For the text-containing cell, return its midpoint in [X, Y] coordinate format. 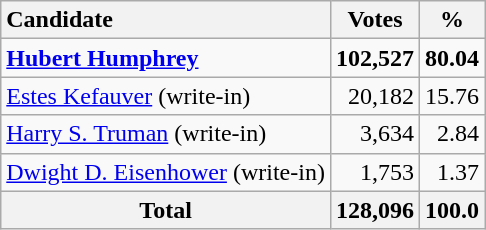
1.37 [452, 172]
Votes [374, 20]
Hubert Humphrey [166, 58]
Estes Kefauver (write-in) [166, 96]
100.0 [452, 210]
Dwight D. Eisenhower (write-in) [166, 172]
1,753 [374, 172]
Harry S. Truman (write-in) [166, 134]
Candidate [166, 20]
20,182 [374, 96]
80.04 [452, 58]
102,527 [374, 58]
% [452, 20]
15.76 [452, 96]
Total [166, 210]
3,634 [374, 134]
128,096 [374, 210]
2.84 [452, 134]
